Output the [x, y] coordinate of the center of the cell containing the given text.  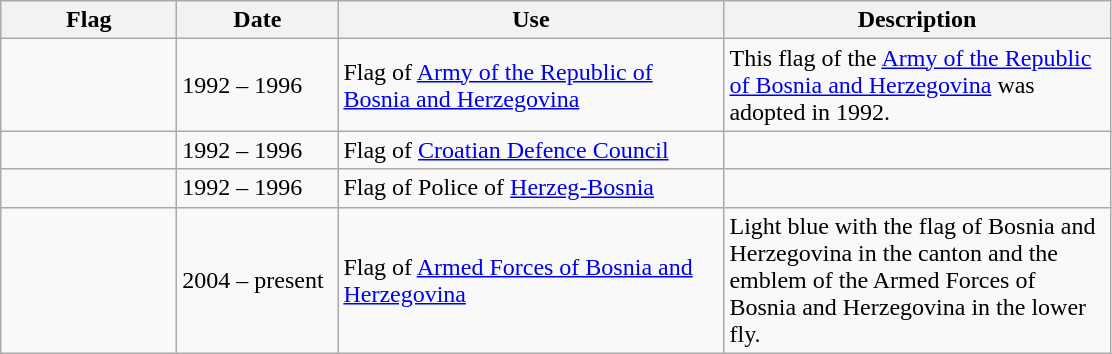
This flag of the Army of the Republic of Bosnia and Herzegovina was adopted in 1992. [917, 85]
Description [917, 20]
Flag of Croatian Defence Council [531, 150]
Flag of Police of Herzeg-Bosnia [531, 188]
Flag of Armed Forces of Bosnia and Herzegovina [531, 280]
Flag of Army of the Republic of Bosnia and Herzegovina [531, 85]
Flag [89, 20]
2004 – present [258, 280]
Date [258, 20]
Light blue with the flag of Bosnia and Herzegovina in the canton and the emblem of the Armed Forces of Bosnia and Herzegovina in the lower fly. [917, 280]
Use [531, 20]
